Extract the [x, y] coordinate from the center of the cell holding the provided text.  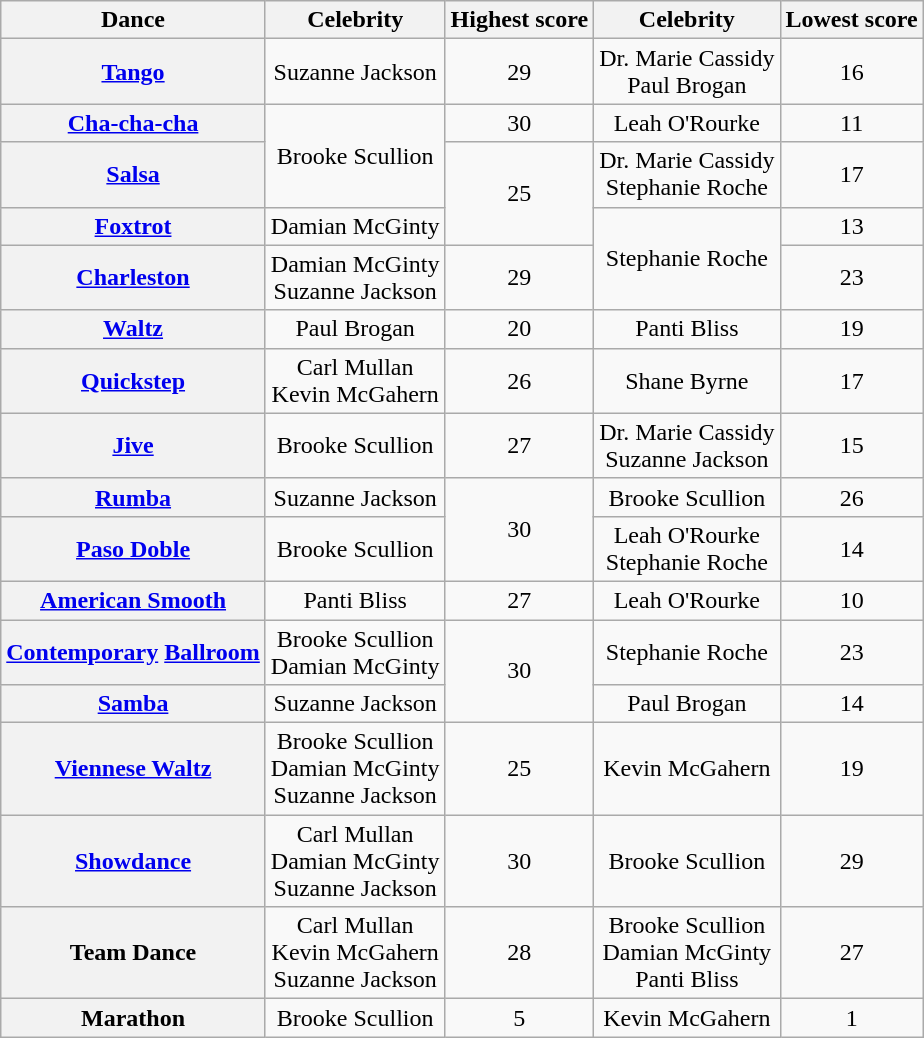
Damian McGinty [355, 226]
Waltz [134, 329]
Marathon [134, 1018]
Charleston [134, 278]
Brooke ScullionDamian McGintySuzanne Jackson [355, 769]
1 [852, 1018]
Brooke ScullionDamian McGintyPanti Bliss [687, 953]
Lowest score [852, 20]
Contemporary Ballroom [134, 652]
Carl MullanKevin McGahern [355, 380]
American Smooth [134, 600]
10 [852, 600]
20 [520, 329]
Carl MullanDamian McGintySuzanne Jackson [355, 861]
Dr. Marie CassidyPaul Brogan [687, 72]
16 [852, 72]
Salsa [134, 174]
Shane Byrne [687, 380]
Dr. Marie CassidyStephanie Roche [687, 174]
Tango [134, 72]
Viennese Waltz [134, 769]
Dr. Marie CassidySuzanne Jackson [687, 446]
11 [852, 123]
Cha-cha-cha [134, 123]
Quickstep [134, 380]
Team Dance [134, 953]
5 [520, 1018]
Foxtrot [134, 226]
Brooke ScullionDamian McGinty [355, 652]
Dance [134, 20]
Highest score [520, 20]
Leah O'RourkeStephanie Roche [687, 548]
13 [852, 226]
Rumba [134, 497]
Damian McGintySuzanne Jackson [355, 278]
Carl MullanKevin McGahernSuzanne Jackson [355, 953]
15 [852, 446]
Jive [134, 446]
Paso Doble [134, 548]
28 [520, 953]
Samba [134, 704]
Showdance [134, 861]
